For the text-containing cell, return its midpoint in (x, y) coordinate format. 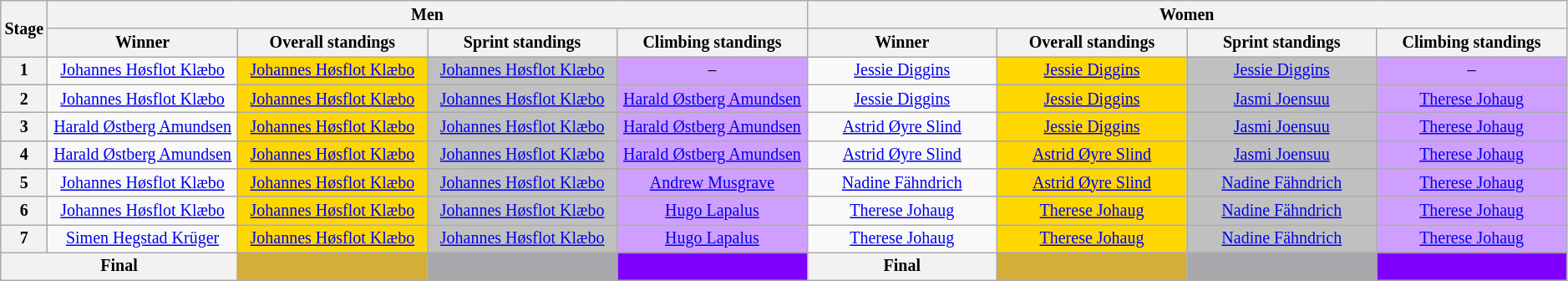
6 (24, 211)
3 (24, 127)
Simen Hegstad Krüger (142, 239)
1 (24, 70)
4 (24, 154)
5 (24, 182)
Andrew Musgrave (712, 182)
2 (24, 99)
7 (24, 239)
Women (1186, 15)
Men (428, 15)
Stage (24, 28)
